Pinpoint the cell where the given text exists, returning its [X, Y] midpoint coordinate. 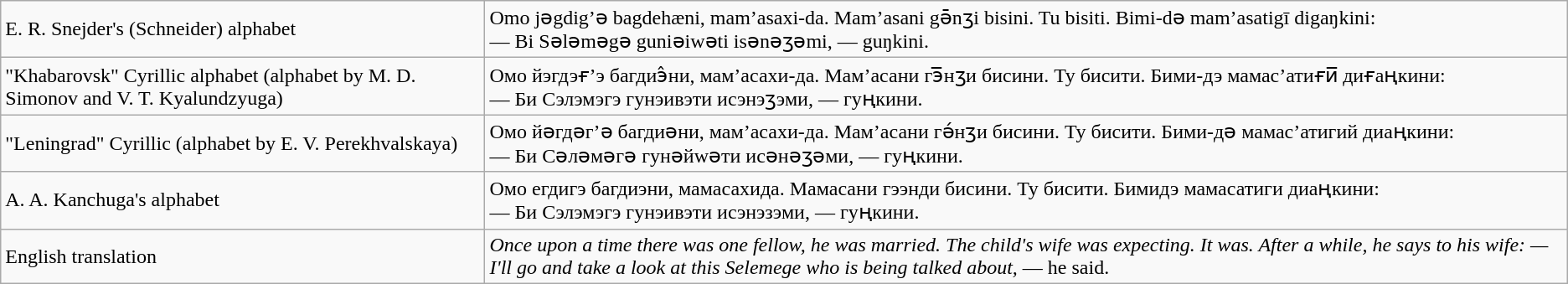
Омо егдигэ багдиэни, мамасахида. Мамасани гээнди бисини. Ту бисити. Бимидэ мамасатиги диаңкини:— Би Сэлэмэгэ гунэивэти исэнэзэми, — гуңкини. [1026, 200]
English translation [243, 256]
Омо йəгдəг’ə багдиəни, мам’асахи-да. Мам’асани гə́нʒи бисини. Ту бисити. Бими-дə мамас’атигий диаңкини:— Би Сəлəмəгə гунəйwəти исəнəʒəми, — гуңкини. [1026, 143]
E. R. Snejder's (Schneider) alphabet [243, 29]
"Khabarovsk" Cyrillic alphabet (alphabet by M. D. Simonov and V. T. Kyalundzyuga) [243, 86]
"Leningrad" Cyrillic (alphabet by E. V. Perekhvalskaya) [243, 143]
A. A. Kanchuga's alphabet [243, 200]
